Pinpoint the cell where the given text exists, returning its [X, Y] midpoint coordinate. 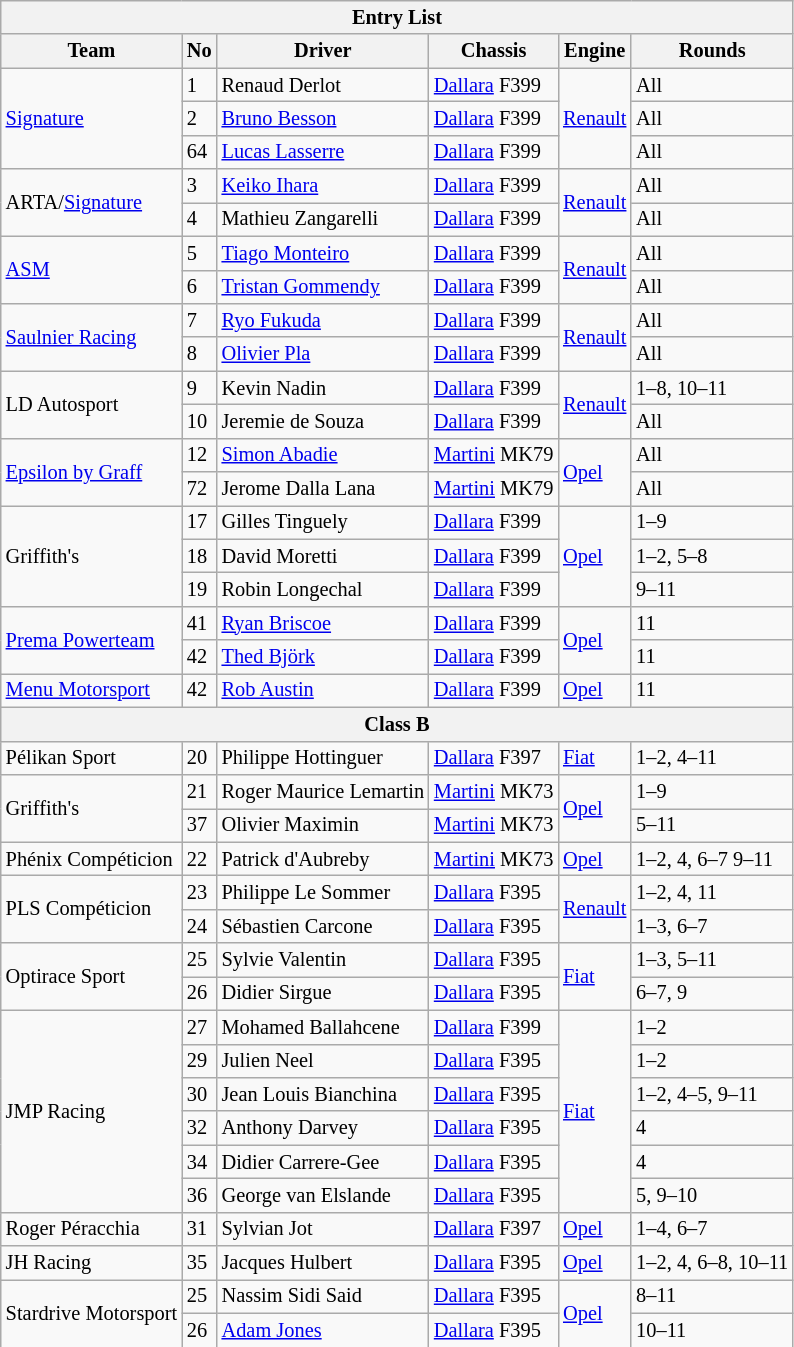
35 [200, 1263]
Stardrive Motorsport [92, 1312]
8–11 [712, 1296]
Kevin Nadin [323, 388]
Simon Abadie [323, 455]
3 [200, 186]
1–2, 5–8 [712, 556]
Sylvie Valentin [323, 960]
23 [200, 892]
Signature [92, 118]
22 [200, 859]
1–4, 6–7 [712, 1229]
Chassis [494, 51]
1–3, 5–11 [712, 960]
21 [200, 791]
Saulnier Racing [92, 336]
1–2, 4–11 [712, 758]
Ryan Briscoe [323, 623]
5–11 [712, 825]
Menu Motorsport [92, 690]
41 [200, 623]
6 [200, 287]
Philippe Hottinguer [323, 758]
PLS Compéticion [92, 908]
30 [200, 1094]
34 [200, 1162]
Olivier Maximin [323, 825]
Philippe Le Sommer [323, 892]
No [200, 51]
17 [200, 522]
Didier Carrere-Gee [323, 1162]
12 [200, 455]
29 [200, 1061]
Mathieu Zangarelli [323, 219]
Jeremie de Souza [323, 421]
Anthony Darvey [323, 1128]
Robin Longechal [323, 589]
JH Racing [92, 1263]
1–2, 4–5, 9–11 [712, 1094]
31 [200, 1229]
Optirace Sport [92, 976]
Roger Maurice Lemartin [323, 791]
Engine [594, 51]
18 [200, 556]
Renaud Derlot [323, 85]
Keiko Ihara [323, 186]
LD Autosport [92, 404]
Olivier Pla [323, 354]
Rounds [712, 51]
5 [200, 253]
Phénix Compéticion [92, 859]
Jacques Hulbert [323, 1263]
Lucas Lasserre [323, 152]
Adam Jones [323, 1330]
10–11 [712, 1330]
David Moretti [323, 556]
20 [200, 758]
Patrick d'Aubreby [323, 859]
Epsilon by Graff [92, 472]
JMP Racing [92, 1111]
Mohamed Ballahcene [323, 1027]
Julien Neel [323, 1061]
19 [200, 589]
Gilles Tinguely [323, 522]
7 [200, 320]
Didier Sirgue [323, 993]
George van Elslande [323, 1195]
Tiago Monteiro [323, 253]
1 [200, 85]
Jerome Dalla Lana [323, 489]
Tristan Gommendy [323, 287]
10 [200, 421]
72 [200, 489]
27 [200, 1027]
36 [200, 1195]
5, 9–10 [712, 1195]
Team [92, 51]
Bruno Besson [323, 118]
1–2, 4, 6–8, 10–11 [712, 1263]
Prema Powerteam [92, 640]
9–11 [712, 589]
Sylvian Jot [323, 1229]
ARTA/Signature [92, 202]
1–2, 4, 11 [712, 892]
32 [200, 1128]
Rob Austin [323, 690]
Pélikan Sport [92, 758]
ASM [92, 270]
24 [200, 926]
8 [200, 354]
1–2, 4, 6–7 9–11 [712, 859]
64 [200, 152]
Sébastien Carcone [323, 926]
2 [200, 118]
1–8, 10–11 [712, 388]
Roger Péracchia [92, 1229]
Driver [323, 51]
Jean Louis Bianchina [323, 1094]
Ryo Fukuda [323, 320]
6–7, 9 [712, 993]
Class B [397, 724]
9 [200, 388]
1–3, 6–7 [712, 926]
Thed Björk [323, 657]
37 [200, 825]
Entry List [397, 17]
Nassim Sidi Said [323, 1296]
